For the text-containing cell, return its midpoint in [X, Y] coordinate format. 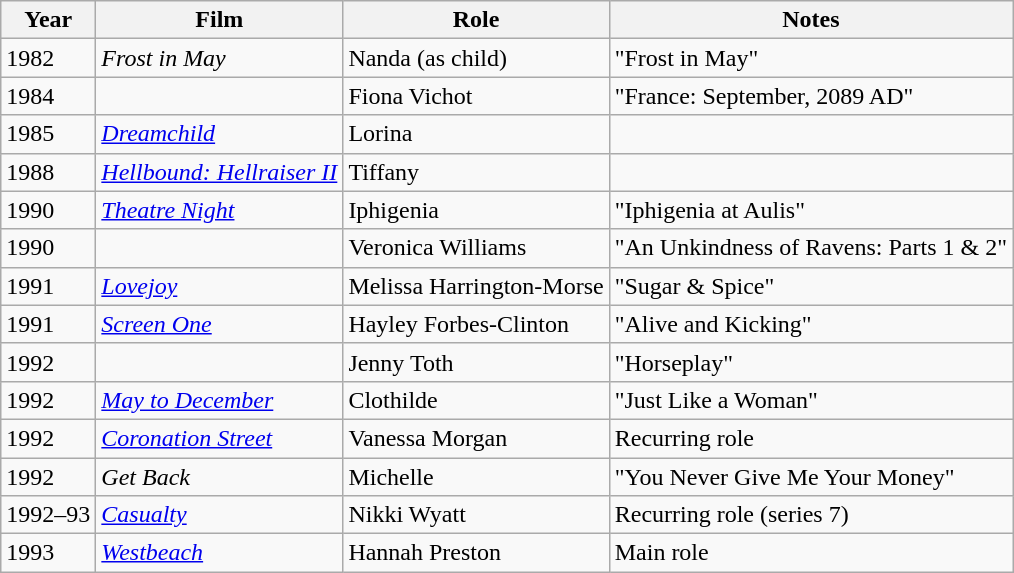
Recurring role (series 7) [810, 515]
Veronica Williams [476, 248]
Melissa Harrington-Morse [476, 286]
Iphigenia [476, 210]
Get Back [220, 477]
Tiffany [476, 172]
1982 [48, 58]
Westbeach [220, 553]
Recurring role [810, 438]
Year [48, 20]
1993 [48, 553]
Lorina [476, 134]
"Sugar & Spice" [810, 286]
Lovejoy [220, 286]
Michelle [476, 477]
Fiona Vichot [476, 96]
Jenny Toth [476, 362]
"Iphigenia at Aulis" [810, 210]
"Alive and Kicking" [810, 324]
"You Never Give Me Your Money" [810, 477]
Casualty [220, 515]
May to December [220, 400]
Nikki Wyatt [476, 515]
"Just Like a Woman" [810, 400]
Hannah Preston [476, 553]
Dreamchild [220, 134]
Notes [810, 20]
"France: September, 2089 AD" [810, 96]
Vanessa Morgan [476, 438]
1985 [48, 134]
Coronation Street [220, 438]
1988 [48, 172]
Main role [810, 553]
Film [220, 20]
Screen One [220, 324]
1984 [48, 96]
Clothilde [476, 400]
"An Unkindness of Ravens: Parts 1 & 2" [810, 248]
Role [476, 20]
Hellbound: Hellraiser II [220, 172]
"Frost in May" [810, 58]
Nanda (as child) [476, 58]
1992–93 [48, 515]
Hayley Forbes-Clinton [476, 324]
"Horseplay" [810, 362]
Theatre Night [220, 210]
Frost in May [220, 58]
